Locate the cell with the specified text and output its [x, y] center coordinate. 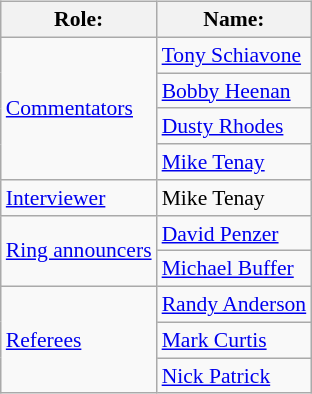
Nick Patrick [234, 376]
Commentators [79, 108]
Role: [79, 20]
Name: [234, 20]
Referees [79, 340]
Dusty Rhodes [234, 126]
Bobby Heenan [234, 91]
Mark Curtis [234, 340]
Interviewer [79, 198]
Michael Buffer [234, 269]
Tony Schiavone [234, 55]
Randy Anderson [234, 305]
Ring announcers [79, 250]
David Penzer [234, 233]
